Identify which cell holds the provided text, then report its (X, Y) central coordinate. 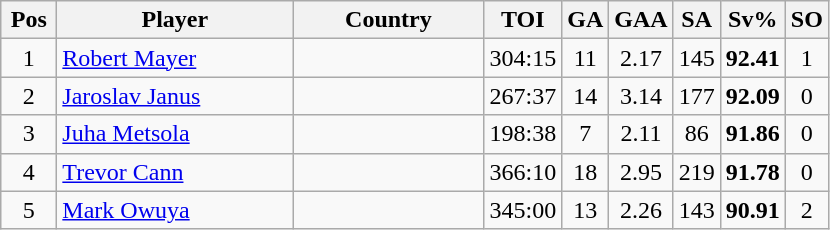
219 (696, 172)
267:37 (523, 96)
Trevor Cann (175, 172)
Pos (29, 20)
7 (586, 134)
143 (696, 210)
GA (586, 20)
Juha Metsola (175, 134)
366:10 (523, 172)
90.91 (752, 210)
145 (696, 58)
198:38 (523, 134)
92.09 (752, 96)
91.78 (752, 172)
177 (696, 96)
SO (806, 20)
TOI (523, 20)
91.86 (752, 134)
5 (29, 210)
11 (586, 58)
SA (696, 20)
2.11 (641, 134)
Jaroslav Janus (175, 96)
86 (696, 134)
Sv% (752, 20)
GAA (641, 20)
345:00 (523, 210)
Robert Mayer (175, 58)
Mark Owuya (175, 210)
13 (586, 210)
3.14 (641, 96)
3 (29, 134)
14 (586, 96)
Player (175, 20)
2.95 (641, 172)
Country (388, 20)
2.17 (641, 58)
304:15 (523, 58)
92.41 (752, 58)
18 (586, 172)
4 (29, 172)
2.26 (641, 210)
